Output the (x, y) coordinate of the center of the cell containing the given text.  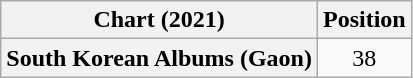
38 (364, 58)
South Korean Albums (Gaon) (160, 58)
Position (364, 20)
Chart (2021) (160, 20)
